Output the (X, Y) coordinate of the center of the cell containing the given text.  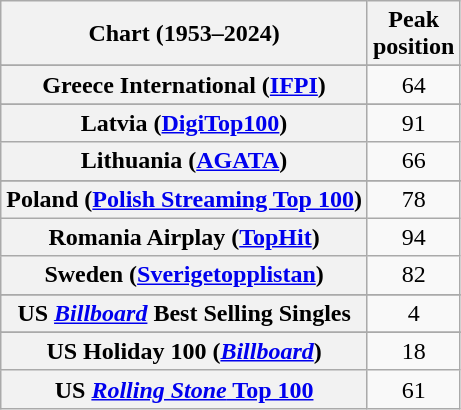
66 (413, 161)
61 (413, 389)
4 (413, 313)
Latvia (DigiTop100) (184, 123)
US Billboard Best Selling Singles (184, 313)
US Rolling Stone Top 100 (184, 389)
Poland (Polish Streaming Top 100) (184, 199)
82 (413, 275)
64 (413, 85)
18 (413, 351)
Sweden (Sverigetopplistan) (184, 275)
Greece International (IFPI) (184, 85)
91 (413, 123)
Peakposition (413, 34)
94 (413, 237)
78 (413, 199)
Lithuania (AGATA) (184, 161)
US Holiday 100 (Billboard) (184, 351)
Chart (1953–2024) (184, 34)
Romania Airplay (TopHit) (184, 237)
